Return the (x, y) coordinate for the center point of the cell that contains the specified text.  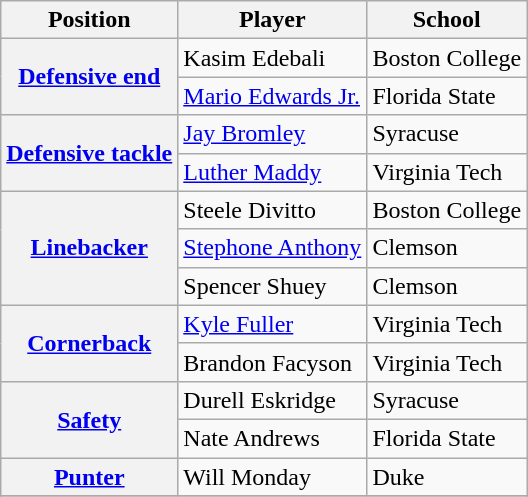
Will Monday (272, 477)
Cornerback (90, 343)
Mario Edwards Jr. (272, 96)
Defensive end (90, 77)
Defensive tackle (90, 153)
Position (90, 20)
Kasim Edebali (272, 58)
Duke (447, 477)
Kyle Fuller (272, 324)
Safety (90, 419)
Durell Eskridge (272, 400)
Linebacker (90, 248)
Spencer Shuey (272, 286)
School (447, 20)
Brandon Facyson (272, 362)
Luther Maddy (272, 172)
Punter (90, 477)
Steele Divitto (272, 210)
Nate Andrews (272, 438)
Stephone Anthony (272, 248)
Player (272, 20)
Jay Bromley (272, 134)
